Return the (X, Y) coordinate for the center point of the cell that contains the specified text.  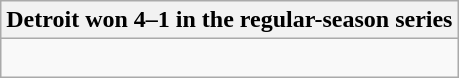
Detroit won 4–1 in the regular-season series (230, 20)
